Extract the (X, Y) coordinate from the center of the cell holding the provided text.  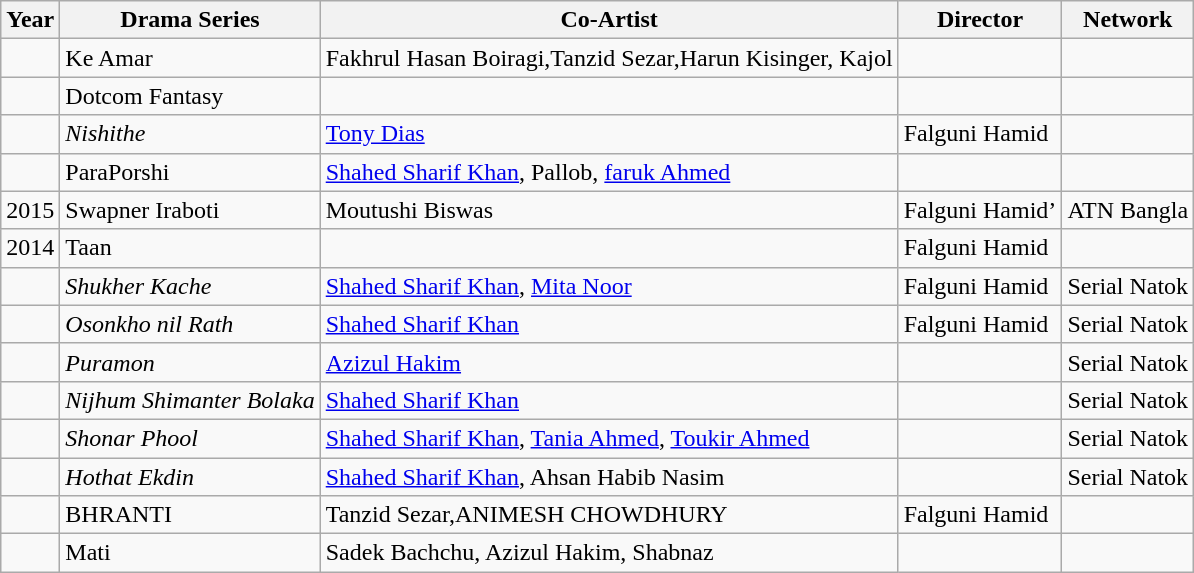
Shahed Sharif Khan, Ahsan Habib Nasim (609, 477)
Director (980, 20)
Sadek Bachchu, Azizul Hakim, Shabnaz (609, 553)
BHRANTI (190, 515)
Shahed Sharif Khan, Mita Noor (609, 286)
ATN Bangla (1128, 210)
Moutushi Biswas (609, 210)
2014 (30, 248)
Tony Dias (609, 134)
Azizul Hakim (609, 362)
Dotcom Fantasy (190, 96)
Shonar Phool (190, 438)
Drama Series (190, 20)
Falguni Hamid’ (980, 210)
Ke Amar (190, 58)
Shahed Sharif Khan, Tania Ahmed, Toukir Ahmed (609, 438)
Co-Artist (609, 20)
Osonkho nil Rath (190, 324)
Network (1128, 20)
Tanzid Sezar,ANIMESH CHOWDHURY (609, 515)
Nishithe (190, 134)
Taan (190, 248)
2015 (30, 210)
Nijhum Shimanter Bolaka (190, 400)
Shukher Kache (190, 286)
Mati (190, 553)
Year (30, 20)
Puramon (190, 362)
Hothat Ekdin (190, 477)
Fakhrul Hasan Boiragi,Tanzid Sezar,Harun Kisinger, Kajol (609, 58)
Swapner Iraboti (190, 210)
ParaPorshi (190, 172)
Shahed Sharif Khan, Pallob, faruk Ahmed (609, 172)
